Locate the cell with the specified text and output its [x, y] center coordinate. 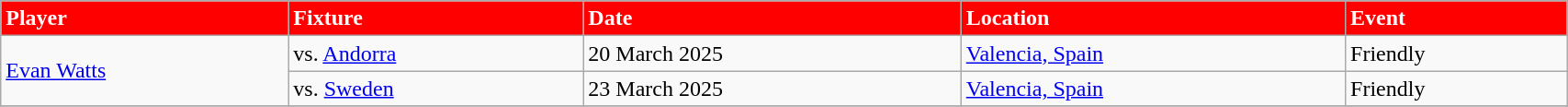
Evan Watts [145, 71]
Date [772, 18]
Location [1153, 18]
Player [145, 18]
20 March 2025 [772, 53]
Event [1457, 18]
23 March 2025 [772, 89]
vs. Andorra [435, 53]
Fixture [435, 18]
vs. Sweden [435, 89]
